Determine the (X, Y) coordinate at the center of the cell enclosing the given text.  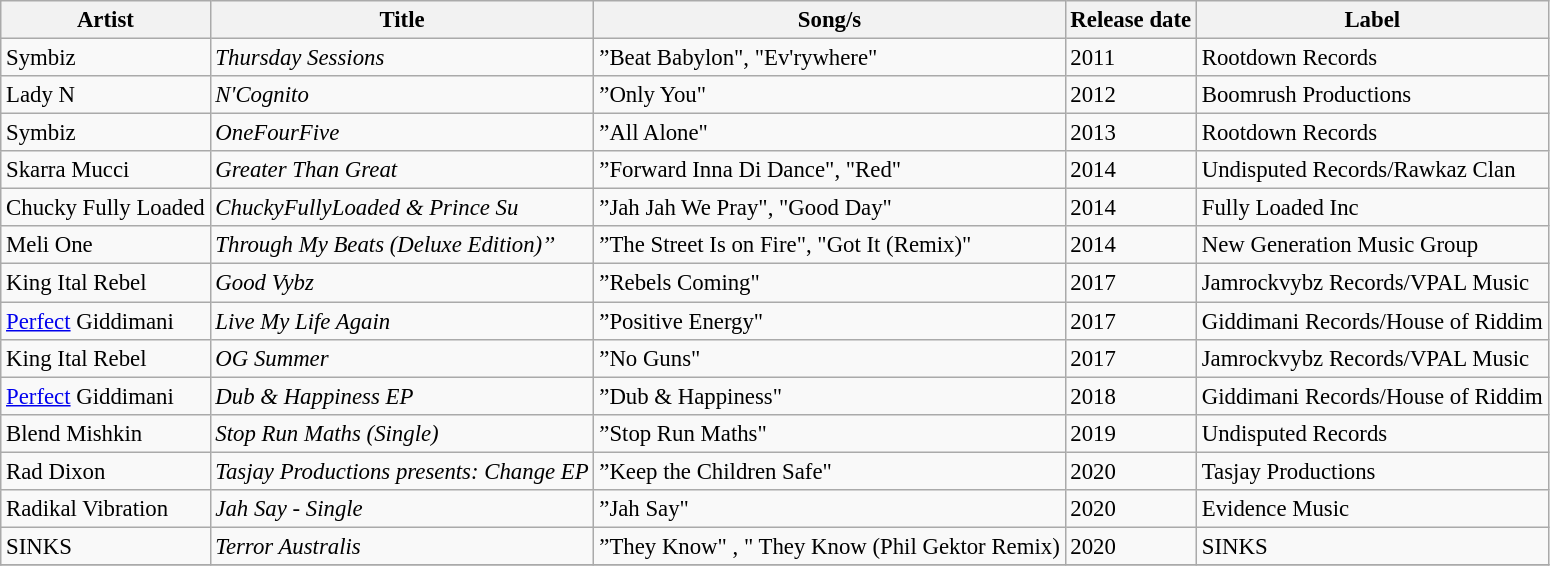
Skarra Mucci (106, 170)
OneFourFive (402, 133)
”Jah Jah We Pray", "Good Day" (830, 208)
ChuckyFullyLoaded & Prince Su (402, 208)
Evidence Music (1372, 509)
Radikal Vibration (106, 509)
Dub & Happiness EP (402, 396)
”No Guns" (830, 358)
”Dub & Happiness" (830, 396)
Song/s (830, 20)
Lady N (106, 95)
”Positive Energy" (830, 321)
Thursday Sessions (402, 58)
Terror Australis (402, 546)
Fully Loaded Inc (1372, 208)
New Generation Music Group (1372, 245)
”Rebels Coming" (830, 283)
Undisputed Records (1372, 433)
”Jah Say" (830, 509)
”The Street Is on Fire", "Got It (Remix)" (830, 245)
”Forward Inna Di Dance", "Red" (830, 170)
Release date (1130, 20)
”All Alone" (830, 133)
Tasjay Productions presents: Change EP (402, 471)
N'Cognito (402, 95)
”Only You" (830, 95)
Label (1372, 20)
Good Vybz (402, 283)
Title (402, 20)
Live My Life Again (402, 321)
2018 (1130, 396)
Jah Say - Single (402, 509)
Tasjay Productions (1372, 471)
Greater Than Great (402, 170)
”Keep the Children Safe" (830, 471)
Artist (106, 20)
”They Know" , " They Know (Phil Gektor Remix) (830, 546)
Rad Dixon (106, 471)
Chucky Fully Loaded (106, 208)
Meli One (106, 245)
OG Summer (402, 358)
”Beat Babylon", "Ev'rywhere" (830, 58)
Stop Run Maths (Single) (402, 433)
2019 (1130, 433)
”Stop Run Maths" (830, 433)
Blend Mishkin (106, 433)
Boomrush Productions (1372, 95)
2012 (1130, 95)
2011 (1130, 58)
2013 (1130, 133)
Undisputed Records/Rawkaz Clan (1372, 170)
Through My Beats (Deluxe Edition)’’ (402, 245)
